Provide the [X, Y] coordinate of the cell's center where the given text is located.  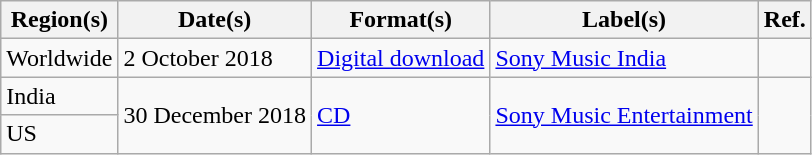
CD [401, 115]
Region(s) [60, 20]
2 October 2018 [215, 58]
Sony Music India [624, 58]
Label(s) [624, 20]
US [60, 134]
30 December 2018 [215, 115]
India [60, 96]
Ref. [784, 20]
Format(s) [401, 20]
Date(s) [215, 20]
Digital download [401, 58]
Worldwide [60, 58]
Sony Music Entertainment [624, 115]
